From the cell containing the given text, extract its center point as [X, Y] coordinate. 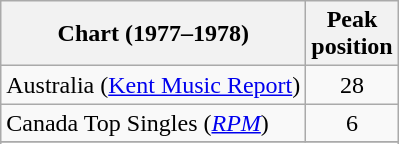
28 [352, 85]
Peakposition [352, 34]
Australia (Kent Music Report) [154, 85]
6 [352, 123]
Canada Top Singles (RPM) [154, 123]
Chart (1977–1978) [154, 34]
